Identify which cell holds the provided text, then report its (X, Y) central coordinate. 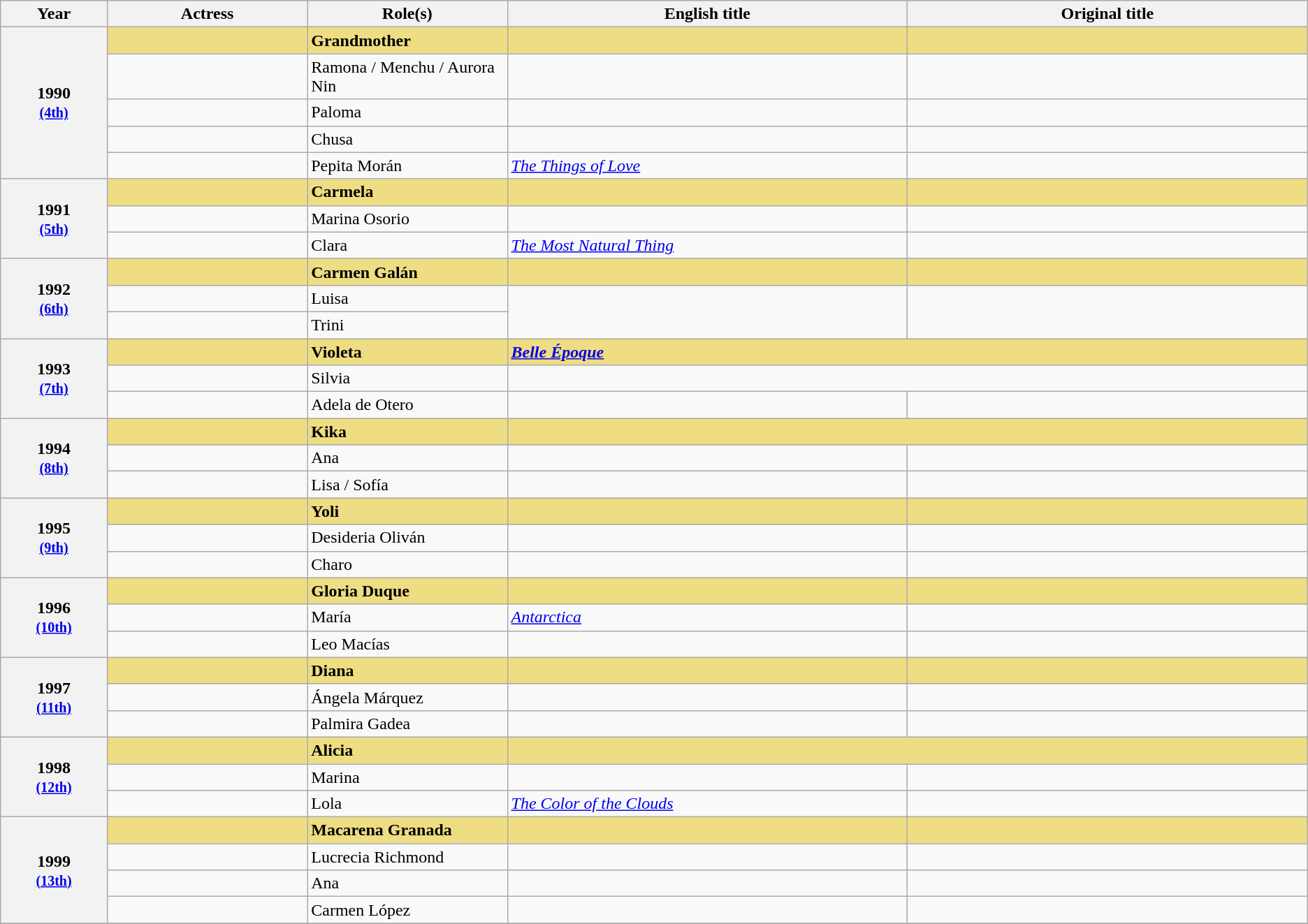
Grandmother (407, 41)
Paloma (407, 112)
Luisa (407, 298)
Pepita Morán (407, 166)
Ángela Márquez (407, 697)
Role(s) (407, 14)
Macarena Granada (407, 830)
Belle Époque (907, 351)
Marina (407, 777)
Adela de Otero (407, 405)
Lola (407, 804)
Actress (207, 14)
The Color of the Clouds (707, 804)
Alicia (407, 750)
1994(8th) (54, 458)
Violeta (407, 351)
Clara (407, 245)
1992(6th) (54, 298)
Year (54, 14)
1996(10th) (54, 617)
María (407, 617)
Carmen López (407, 910)
1999(13th) (54, 870)
Carmela (407, 192)
1998(12th) (54, 777)
Silvia (407, 379)
1995(9th) (54, 538)
English title (707, 14)
The Most Natural Thing (707, 245)
Carmen Galán (407, 272)
Antarctica (707, 617)
1990 (4th) (54, 103)
Marina Osorio (407, 219)
Lisa / Sofía (407, 485)
Ramona / Menchu / Aurora Nin (407, 77)
Palmira Gadea (407, 724)
Original title (1108, 14)
Charo (407, 564)
1993(7th) (54, 378)
Diana (407, 670)
1991(5th) (54, 219)
Chusa (407, 139)
Yoli (407, 511)
Trini (407, 325)
Kika (407, 432)
Leo Macías (407, 644)
Lucrecia Richmond (407, 857)
Gloria Duque (407, 591)
1997(11th) (54, 697)
Desideria Oliván (407, 538)
The Things of Love (707, 166)
